For the text-containing cell, return its midpoint in [x, y] coordinate format. 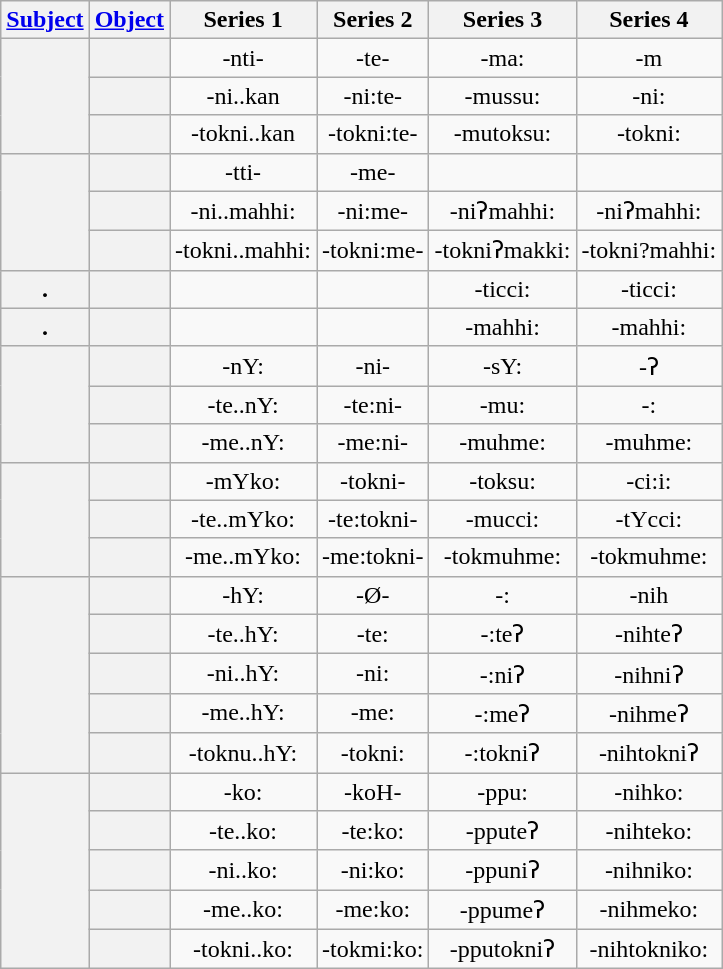
-me..nY: [244, 443]
-mucci: [502, 519]
-:teʔ [502, 634]
-toksu: [502, 481]
-ni..mahhi: [244, 211]
-me..mYko: [244, 557]
-ppuniʔ [502, 870]
-hY: [244, 595]
-me:ni- [373, 443]
Series 4 [649, 20]
-me..hY: [244, 713]
-tokni:te- [373, 134]
-me- [373, 172]
-te:tokni- [373, 519]
-te:ko: [373, 831]
-ppu: [502, 791]
-ppumeʔ [502, 910]
-tokni..ko: [244, 949]
-me:ko: [373, 910]
-ko: [244, 791]
-toknu..hY: [244, 753]
-mu: [502, 405]
-:meʔ [502, 713]
-tokni- [373, 481]
-koH- [373, 791]
-te..nY: [244, 405]
-te:ni- [373, 405]
-nihmeʔ [649, 713]
-tokni..kan [244, 134]
-te..hY: [244, 634]
-mussu: [502, 96]
Series 2 [373, 20]
-te..ko: [244, 831]
-nihniko: [649, 870]
-me..ko: [244, 910]
-me: [373, 713]
-ni..kan [244, 96]
-ni:te- [373, 96]
-pputokniʔ [502, 949]
-m [649, 58]
Series 3 [502, 20]
-te- [373, 58]
-tokniʔmakki: [502, 251]
-nih [649, 595]
Series 1 [244, 20]
Object [129, 20]
-nY: [244, 366]
-me:tokni- [373, 557]
-sY: [502, 366]
-ma: [502, 58]
-ni..hY: [244, 674]
-te..mYko: [244, 519]
-nihniʔ [649, 674]
-nihtokniko: [649, 949]
-Ø- [373, 595]
-ʔ [649, 366]
-pputeʔ [502, 831]
-ni..ko: [244, 870]
-tokni:me- [373, 251]
-ni:me- [373, 211]
-nihko: [649, 791]
Subject [45, 20]
-nihteko: [649, 831]
-nihmeko: [649, 910]
-nihteʔ [649, 634]
-:niʔ [502, 674]
-nti- [244, 58]
-nihtokniʔ [649, 753]
-mYko: [244, 481]
-tokmi:ko: [373, 949]
-mutoksu: [502, 134]
-tti- [244, 172]
-tokni?mahhi: [649, 251]
-te: [373, 634]
-tYcci: [649, 519]
-ci:i: [649, 481]
-:tokniʔ [502, 753]
-ni- [373, 366]
-tokni..mahhi: [244, 251]
-ni:ko: [373, 870]
